Pinpoint the cell where the given text exists, returning its (X, Y) midpoint coordinate. 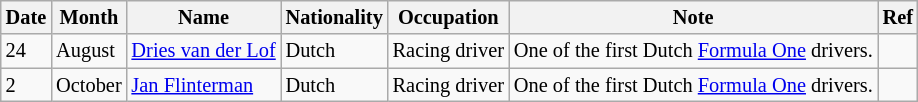
August (88, 51)
Occupation (448, 17)
Date (26, 17)
Jan Flinterman (204, 85)
Month (88, 17)
Note (694, 17)
Nationality (334, 17)
October (88, 85)
Ref (898, 17)
24 (26, 51)
2 (26, 85)
Dries van der Lof (204, 51)
Name (204, 17)
